Extract the [X, Y] coordinate from the center of the cell holding the provided text.  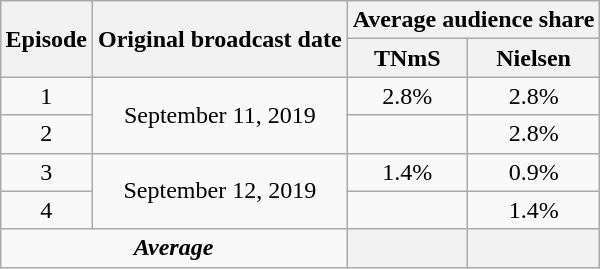
September 11, 2019 [220, 115]
Original broadcast date [220, 39]
2 [46, 134]
Episode [46, 39]
1 [46, 96]
0.9% [534, 172]
Average audience share [474, 20]
Average [174, 248]
Nielsen [534, 58]
3 [46, 172]
TNmS [407, 58]
September 12, 2019 [220, 191]
4 [46, 210]
